Output the (x, y) coordinate of the center of the cell containing the given text.  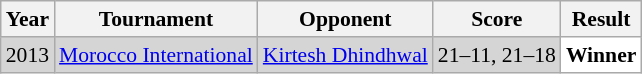
Year (28, 19)
Score (497, 19)
21–11, 21–18 (497, 55)
Kirtesh Dhindhwal (346, 55)
Opponent (346, 19)
2013 (28, 55)
Winner (602, 55)
Result (602, 19)
Morocco International (156, 55)
Tournament (156, 19)
